Output the (X, Y) coordinate of the center of the cell containing the given text.  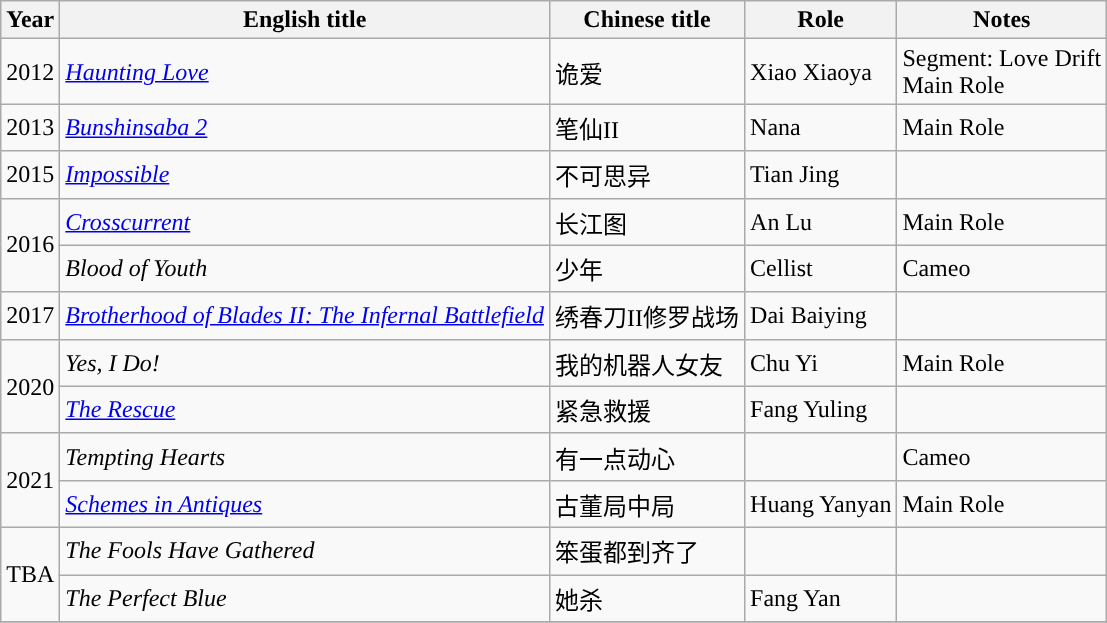
Role (821, 20)
Tian Jing (821, 174)
The Fools Have Gathered (305, 550)
Chinese title (646, 20)
Bunshinsaba 2 (305, 128)
不可思异 (646, 174)
Fang Yan (821, 598)
2012 (30, 72)
Yes, I Do! (305, 362)
TBA (30, 574)
Haunting Love (305, 72)
Segment: Love DriftMain Role (1002, 72)
2021 (30, 480)
The Perfect Blue (305, 598)
有一点动心 (646, 456)
Cellist (821, 268)
Dai Baiying (821, 316)
2020 (30, 386)
少年 (646, 268)
Tempting Hearts (305, 456)
The Rescue (305, 410)
笨蛋都到齐了 (646, 550)
Fang Yuling (821, 410)
长江图 (646, 222)
笔仙II (646, 128)
我的机器人女友 (646, 362)
绣春刀II修罗战场 (646, 316)
Year (30, 20)
Crosscurrent (305, 222)
Chu Yi (821, 362)
2017 (30, 316)
2013 (30, 128)
Impossible (305, 174)
2015 (30, 174)
Nana (821, 128)
An Lu (821, 222)
紧急救援 (646, 410)
2016 (30, 245)
Huang Yanyan (821, 504)
Blood of Youth (305, 268)
诡爱 (646, 72)
English title (305, 20)
她杀 (646, 598)
古董局中局 (646, 504)
Brotherhood of Blades II: The Infernal Battlefield (305, 316)
Schemes in Antiques (305, 504)
Notes (1002, 20)
Xiao Xiaoya (821, 72)
